Pinpoint the cell where the given text exists, returning its (X, Y) midpoint coordinate. 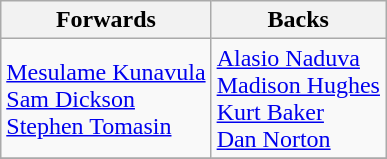
Mesulame Kunavula Sam Dickson Stephen Tomasin (106, 98)
Forwards (106, 20)
Alasio Naduva Madison Hughes Kurt Baker Dan Norton (298, 98)
Backs (298, 20)
